Locate the cell with the specified text and output its (x, y) center coordinate. 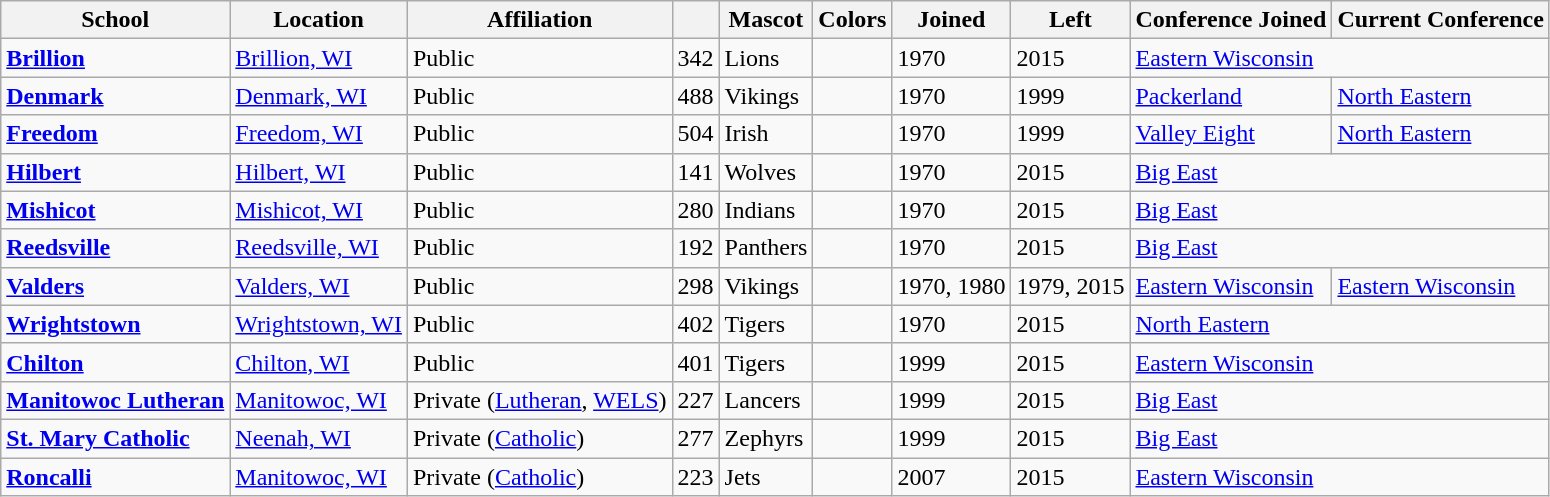
Private (Lutheran, WELS) (540, 400)
Reedsville (116, 248)
Jets (766, 477)
Freedom, WI (319, 134)
141 (696, 172)
Chilton, WI (319, 362)
Colors (852, 20)
298 (696, 286)
Valley Eight (1231, 134)
Joined (952, 20)
342 (696, 58)
Brillion (116, 58)
Reedsville, WI (319, 248)
1970, 1980 (952, 286)
Zephyrs (766, 438)
Indians (766, 210)
488 (696, 96)
Lions (766, 58)
227 (696, 400)
504 (696, 134)
Location (319, 20)
Denmark, WI (319, 96)
2007 (952, 477)
Panthers (766, 248)
Freedom (116, 134)
Conference Joined (1231, 20)
St. Mary Catholic (116, 438)
Hilbert (116, 172)
277 (696, 438)
Wrightstown (116, 324)
Roncalli (116, 477)
School (116, 20)
Wrightstown, WI (319, 324)
Wolves (766, 172)
Mishicot, WI (319, 210)
401 (696, 362)
Valders, WI (319, 286)
Current Conference (1440, 20)
Lancers (766, 400)
Neenah, WI (319, 438)
Brillion, WI (319, 58)
223 (696, 477)
Irish (766, 134)
1979, 2015 (1070, 286)
Mascot (766, 20)
Chilton (116, 362)
Left (1070, 20)
192 (696, 248)
Mishicot (116, 210)
280 (696, 210)
Hilbert, WI (319, 172)
Denmark (116, 96)
Valders (116, 286)
402 (696, 324)
Affiliation (540, 20)
Packerland (1231, 96)
Manitowoc Lutheran (116, 400)
